Provide the (x, y) coordinate of the cell's center where the given text is located.  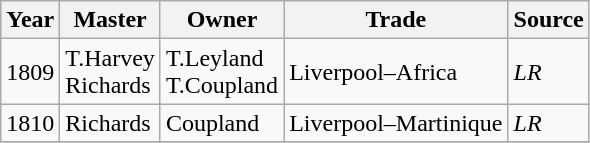
Owner (222, 20)
Source (548, 20)
T.LeylandT.Coupland (222, 72)
Year (30, 20)
Liverpool–Martinique (396, 123)
Master (110, 20)
1810 (30, 123)
Trade (396, 20)
1809 (30, 72)
T.HarveyRichards (110, 72)
Richards (110, 123)
Liverpool–Africa (396, 72)
Coupland (222, 123)
